Locate the cell with the specified text and output its (x, y) center coordinate. 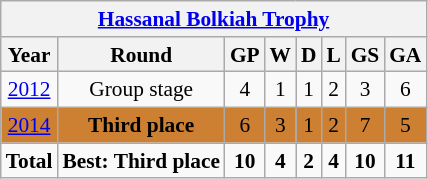
Group stage (140, 90)
Hassanal Bolkiah Trophy (214, 19)
5 (405, 126)
GA (405, 55)
2014 (30, 126)
GP (245, 55)
Year (30, 55)
Round (140, 55)
2012 (30, 90)
Best: Third place (140, 161)
Total (30, 161)
7 (366, 126)
GS (366, 55)
L (333, 55)
11 (405, 161)
Third place (140, 126)
D (308, 55)
W (280, 55)
